From the cell containing the given text, extract its center point as (X, Y) coordinate. 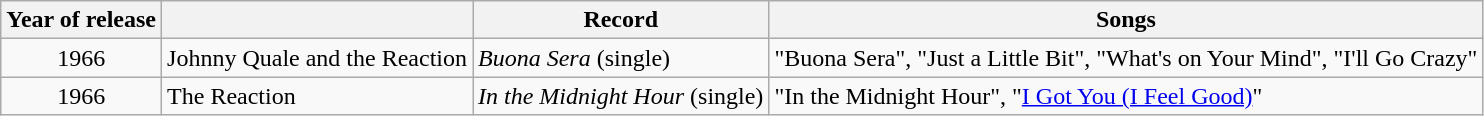
Buona Sera (single) (621, 58)
The Reaction (318, 96)
Songs (1126, 20)
Record (621, 20)
In the Midnight Hour (single) (621, 96)
Year of release (82, 20)
"In the Midnight Hour", "I Got You (I Feel Good)" (1126, 96)
"Buona Sera", "Just a Little Bit", "What's on Your Mind", "I'll Go Crazy" (1126, 58)
Johnny Quale and the Reaction (318, 58)
